Determine the [x, y] coordinate at the center of the cell enclosing the given text.  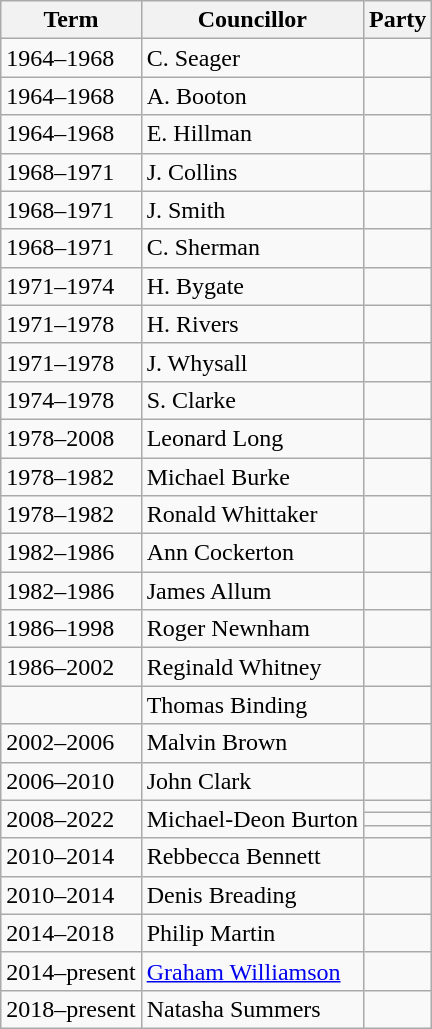
Councillor [252, 20]
1986–2002 [71, 667]
J. Smith [252, 210]
Party [397, 20]
Ann Cockerton [252, 553]
A. Booton [252, 96]
Natasha Summers [252, 1009]
Michael-Deon Burton [252, 819]
J. Collins [252, 172]
H. Bygate [252, 286]
Malvin Brown [252, 743]
1971–1974 [71, 286]
2014–2018 [71, 933]
1986–1998 [71, 629]
H. Rivers [252, 324]
2018–present [71, 1009]
Rebbecca Bennett [252, 857]
E. Hillman [252, 134]
Graham Williamson [252, 971]
Reginald Whitney [252, 667]
1974–1978 [71, 400]
Ronald Whittaker [252, 515]
Roger Newnham [252, 629]
James Allum [252, 591]
Denis Breading [252, 895]
Term [71, 20]
2002–2006 [71, 743]
Philip Martin [252, 933]
S. Clarke [252, 400]
John Clark [252, 781]
J. Whysall [252, 362]
1978–2008 [71, 438]
2014–present [71, 971]
Leonard Long [252, 438]
Michael Burke [252, 477]
2008–2022 [71, 819]
C. Sherman [252, 248]
2006–2010 [71, 781]
C. Seager [252, 58]
Thomas Binding [252, 705]
